Locate the cell with the specified text and output its (x, y) center coordinate. 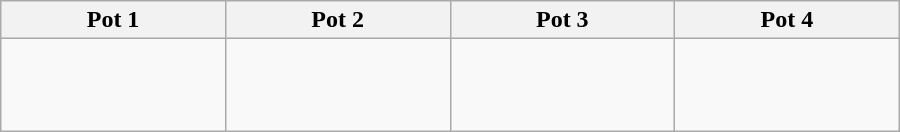
Pot 4 (788, 20)
Pot 1 (114, 20)
Pot 3 (562, 20)
Pot 2 (338, 20)
